For the text-containing cell, return its midpoint in [x, y] coordinate format. 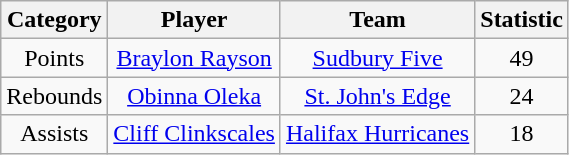
Cliff Clinkscales [194, 134]
Sudbury Five [377, 58]
St. John's Edge [377, 96]
Braylon Rayson [194, 58]
Assists [54, 134]
Category [54, 20]
Statistic [522, 20]
Obinna Oleka [194, 96]
49 [522, 58]
Rebounds [54, 96]
Halifax Hurricanes [377, 134]
Team [377, 20]
18 [522, 134]
Points [54, 58]
24 [522, 96]
Player [194, 20]
